For the text-containing cell, return its midpoint in [x, y] coordinate format. 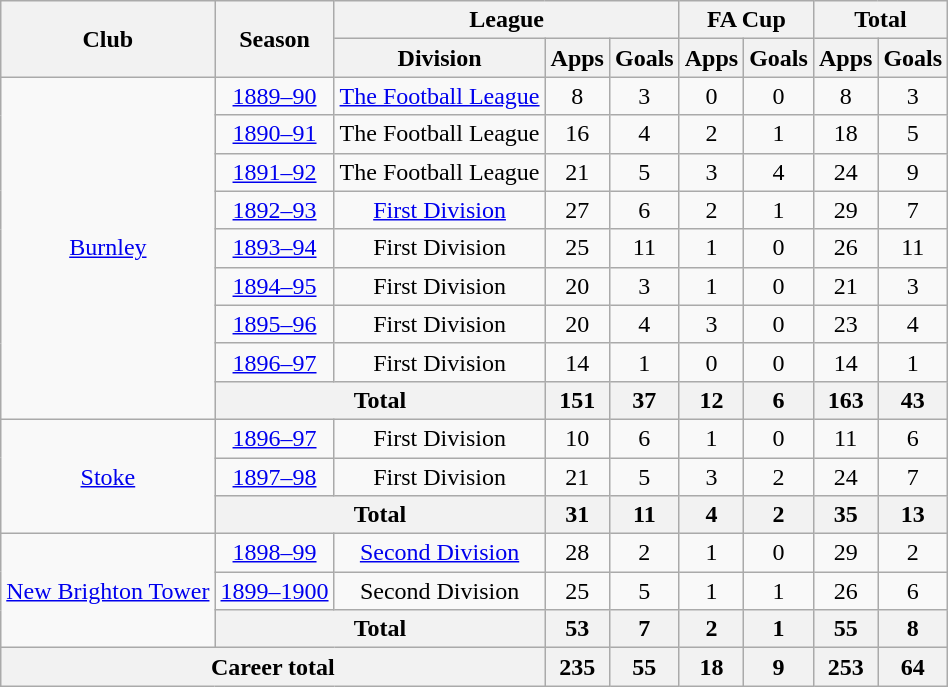
1891–92 [274, 172]
1893–94 [274, 248]
151 [577, 400]
53 [577, 629]
235 [577, 667]
Season [274, 39]
13 [913, 515]
10 [577, 438]
253 [845, 667]
43 [913, 400]
35 [845, 515]
Career total [273, 667]
1890–91 [274, 134]
16 [577, 134]
Stoke [108, 476]
1898–99 [274, 553]
31 [577, 515]
28 [577, 553]
1897–98 [274, 477]
27 [577, 210]
163 [845, 400]
1892–93 [274, 210]
1899–1900 [274, 591]
Club [108, 39]
FA Cup [746, 20]
23 [845, 324]
Division [440, 58]
12 [711, 400]
League [506, 20]
New Brighton Tower [108, 591]
1889–90 [274, 96]
1894–95 [274, 286]
64 [913, 667]
37 [644, 400]
Burnley [108, 248]
1895–96 [274, 324]
